Determine the (x, y) coordinate at the center of the cell enclosing the given text.  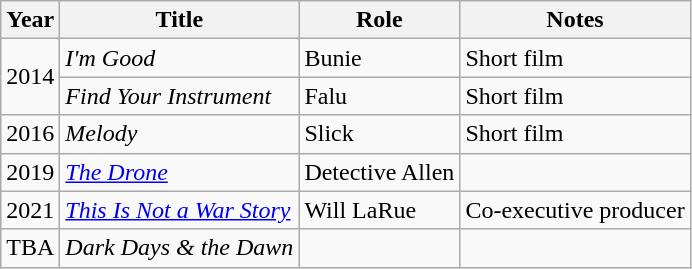
Find Your Instrument (180, 96)
Detective Allen (380, 172)
The Drone (180, 172)
Melody (180, 134)
2021 (30, 210)
Bunie (380, 58)
Notes (575, 20)
Will LaRue (380, 210)
Dark Days & the Dawn (180, 248)
This Is Not a War Story (180, 210)
Title (180, 20)
Slick (380, 134)
Role (380, 20)
I'm Good (180, 58)
Co-executive producer (575, 210)
2014 (30, 77)
Falu (380, 96)
TBA (30, 248)
2019 (30, 172)
2016 (30, 134)
Year (30, 20)
